Return the (X, Y) coordinate for the center point of the cell that contains the specified text.  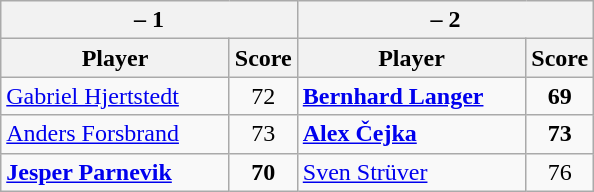
72 (263, 96)
Alex Čejka (412, 134)
Gabriel Hjertstedt (116, 96)
76 (560, 172)
– 2 (446, 20)
– 1 (150, 20)
Jesper Parnevik (116, 172)
70 (263, 172)
69 (560, 96)
Bernhard Langer (412, 96)
Sven Strüver (412, 172)
Anders Forsbrand (116, 134)
